From the cell containing the given text, extract its center point as (x, y) coordinate. 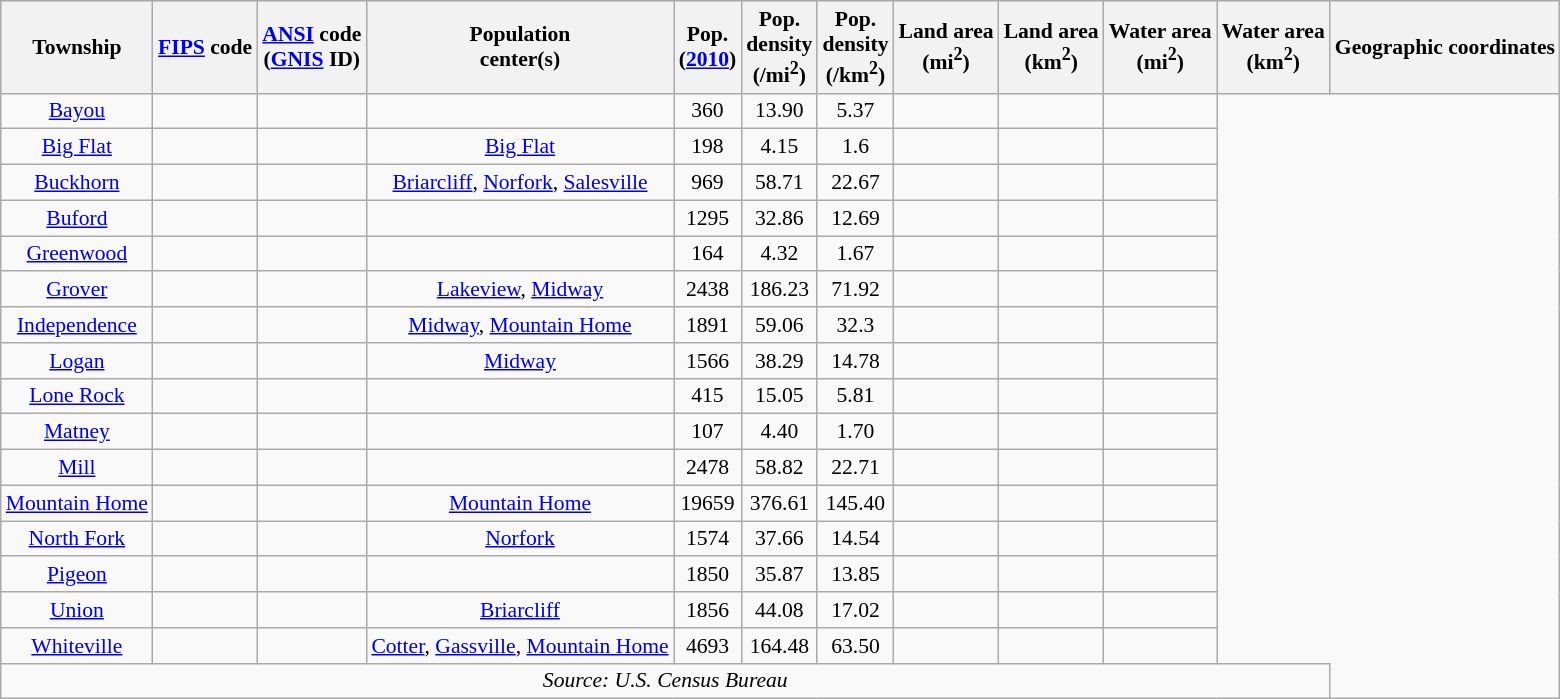
Pop.density(/km2) (855, 47)
Land area(mi2) (946, 47)
Lone Rock (77, 396)
Grover (77, 290)
32.3 (855, 325)
1574 (708, 539)
37.66 (779, 539)
North Fork (77, 539)
1850 (708, 575)
5.37 (855, 111)
14.54 (855, 539)
1856 (708, 610)
58.71 (779, 183)
Pigeon (77, 575)
1.70 (855, 432)
Bayou (77, 111)
Matney (77, 432)
Logan (77, 361)
Water area(mi2) (1160, 47)
59.06 (779, 325)
13.85 (855, 575)
415 (708, 396)
22.67 (855, 183)
Norfork (520, 539)
1891 (708, 325)
Pop.density(/mi2) (779, 47)
164 (708, 254)
Mill (77, 468)
Lakeview, Midway (520, 290)
Buckhorn (77, 183)
4.32 (779, 254)
164.48 (779, 646)
198 (708, 147)
38.29 (779, 361)
Greenwood (77, 254)
Union (77, 610)
22.71 (855, 468)
Township (77, 47)
71.92 (855, 290)
1566 (708, 361)
Whiteville (77, 646)
376.61 (779, 503)
Populationcenter(s) (520, 47)
44.08 (779, 610)
1.6 (855, 147)
1295 (708, 218)
Cotter, Gassville, Mountain Home (520, 646)
5.81 (855, 396)
4693 (708, 646)
32.86 (779, 218)
969 (708, 183)
Briarcliff, Norfork, Salesville (520, 183)
Midway (520, 361)
Briarcliff (520, 610)
ANSI code(GNIS ID) (312, 47)
Source: U.S. Census Bureau (666, 681)
Land area(km2) (1052, 47)
19659 (708, 503)
Pop.(2010) (708, 47)
35.87 (779, 575)
17.02 (855, 610)
Geographic coordinates (1445, 47)
360 (708, 111)
Midway, Mountain Home (520, 325)
63.50 (855, 646)
107 (708, 432)
1.67 (855, 254)
15.05 (779, 396)
12.69 (855, 218)
2438 (708, 290)
Buford (77, 218)
145.40 (855, 503)
13.90 (779, 111)
58.82 (779, 468)
14.78 (855, 361)
Independence (77, 325)
FIPS code (205, 47)
2478 (708, 468)
4.40 (779, 432)
Water area(km2) (1274, 47)
186.23 (779, 290)
4.15 (779, 147)
